Return the (X, Y) coordinate for the center point of the cell that contains the specified text.  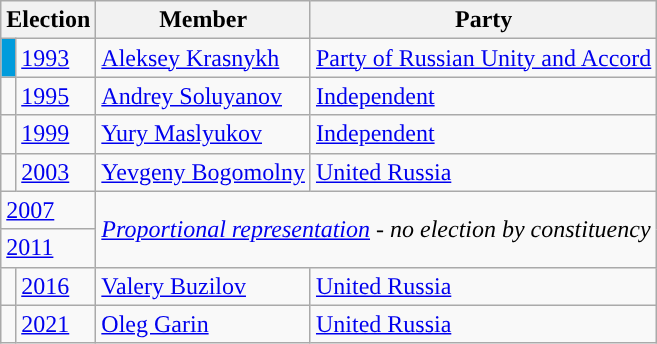
Aleksey Krasnykh (204, 58)
Yury Maslyukov (204, 134)
Valery Buzilov (204, 286)
2016 (56, 286)
Yevgeny Bogomolny (204, 172)
Election (48, 20)
1993 (56, 58)
Proportional representation - no election by constituency (376, 229)
1995 (56, 96)
1999 (56, 134)
2021 (56, 324)
Oleg Garin (204, 324)
2011 (48, 248)
Party of Russian Unity and Accord (483, 58)
2003 (56, 172)
2007 (48, 210)
Andrey Soluyanov (204, 96)
Party (483, 20)
Member (204, 20)
